Output the [x, y] coordinate of the center of the cell containing the given text.  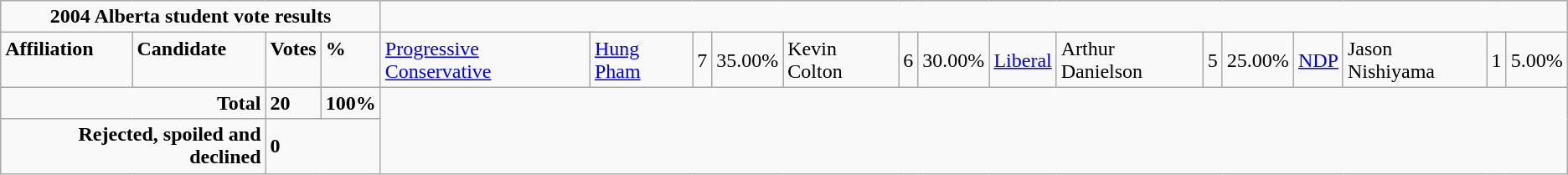
Rejected, spoiled and declined [133, 146]
20 [293, 103]
2004 Alberta student vote results [191, 17]
5.00% [1536, 60]
5 [1213, 60]
0 [323, 146]
Hung Pham [641, 60]
100% [350, 103]
7 [702, 60]
Candidate [199, 60]
Affiliation [67, 60]
1 [1496, 60]
Kevin Colton [841, 60]
Jason Nishiyama [1415, 60]
6 [908, 60]
% [350, 60]
Liberal [1023, 60]
Progressive Conservative [485, 60]
35.00% [747, 60]
30.00% [953, 60]
Total [133, 103]
25.00% [1258, 60]
Votes [293, 60]
Arthur Danielson [1129, 60]
NDP [1318, 60]
